Pinpoint the cell where the given text exists, returning its [x, y] midpoint coordinate. 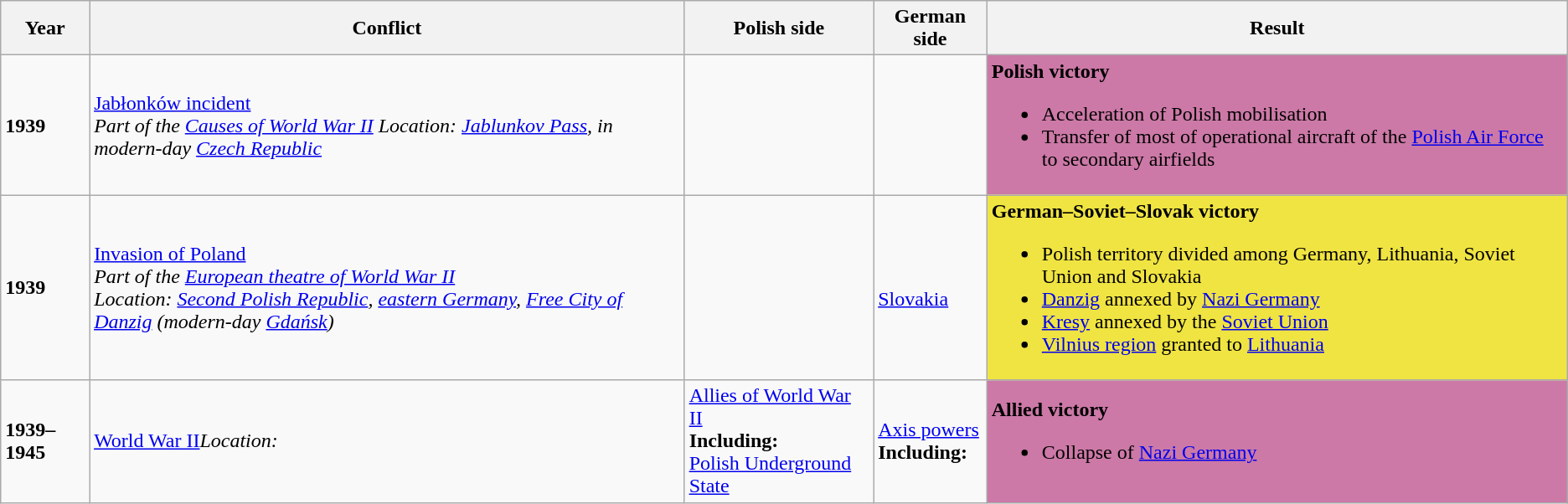
1939–1945 [45, 441]
Slovakia [931, 288]
Axis powersIncluding: [931, 441]
Allied victoryCollapse of Nazi Germany [1277, 441]
Conflict [387, 28]
Jabłonków incidentPart of the Causes of World War II Location: Jablunkov Pass, in modern-day Czech Republic [387, 126]
German side [931, 28]
Allies of World War IIIncluding: Polish Underground State [779, 441]
World War IILocation: [387, 441]
Year [45, 28]
Polish side [779, 28]
Polish victoryAcceleration of Polish mobilisationTransfer of most of operational aircraft of the Polish Air Force to secondary airfields [1277, 126]
Result [1277, 28]
